Scan for the cell matching the given text and deliver its (X, Y) coordinate at center. 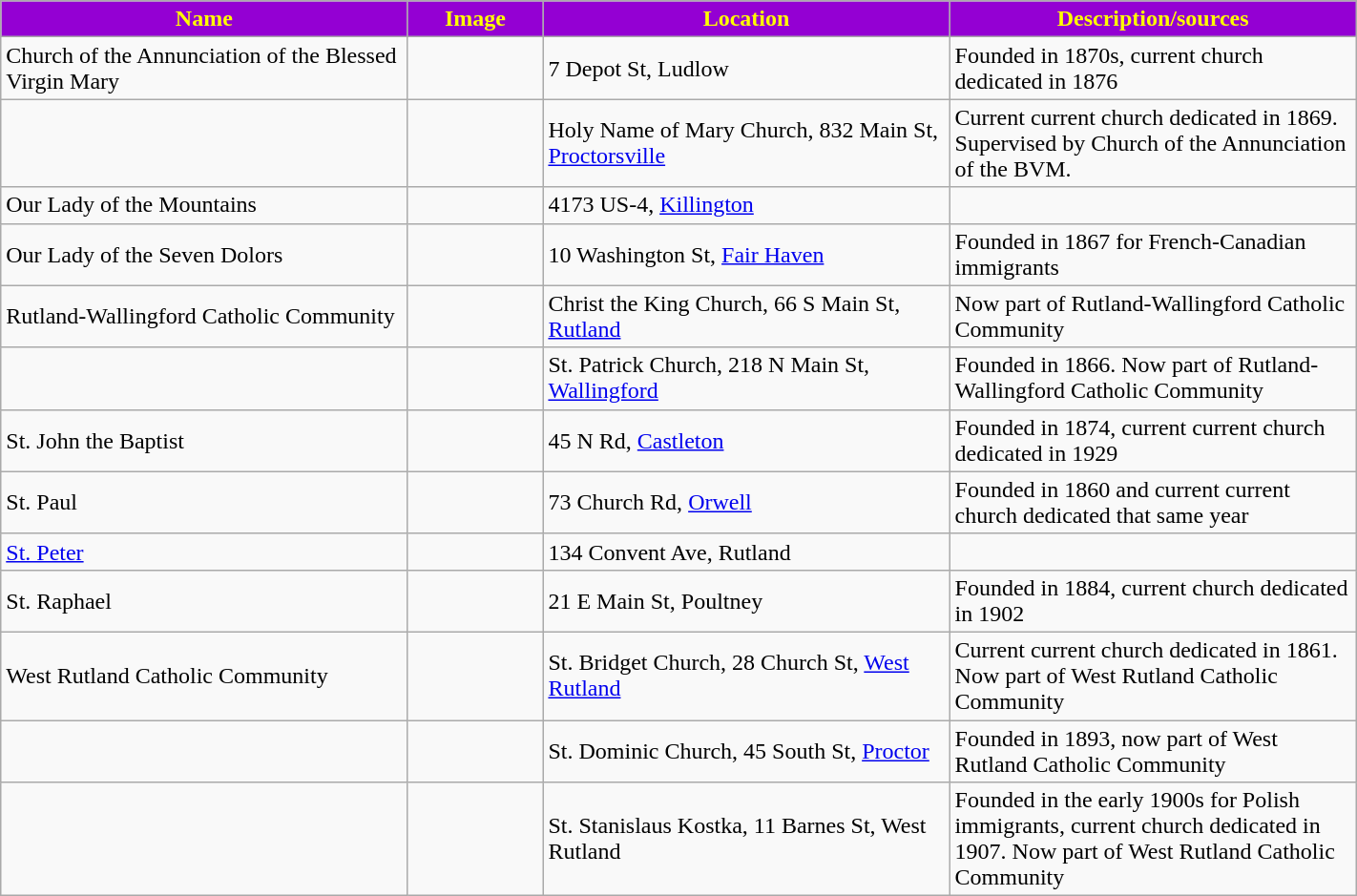
St. Stanislaus Kostka, 11 Barnes St, West Rutland (746, 840)
Image (475, 19)
St. Dominic Church, 45 South St, Proctor (746, 750)
St. Paul (204, 502)
St. Patrick Church, 218 N Main St, Wallingford (746, 378)
St. Peter (204, 552)
Founded in 1867 for French-Canadian immigrants (1153, 254)
St. Raphael (204, 601)
Now part of Rutland-Wallingford Catholic Community (1153, 317)
Current current church dedicated in 1861. Now part of West Rutland Catholic Community (1153, 676)
Founded in the early 1900s for Polish immigrants, current church dedicated in 1907. Now part of West Rutland Catholic Community (1153, 840)
Founded in 1860 and current current church dedicated that same year (1153, 502)
45 N Rd, Castleton (746, 441)
Church of the Annunciation of the Blessed Virgin Mary (204, 69)
134 Convent Ave, Rutland (746, 552)
St. Bridget Church, 28 Church St, West Rutland (746, 676)
Holy Name of Mary Church, 832 Main St, Proctorsville (746, 143)
Christ the King Church, 66 S Main St, Rutland (746, 317)
Our Lady of the Mountains (204, 205)
West Rutland Catholic Community (204, 676)
Rutland-Wallingford Catholic Community (204, 317)
Current current church dedicated in 1869. Supervised by Church of the Annunciation of the BVM. (1153, 143)
Name (204, 19)
Founded in 1874, current current church dedicated in 1929 (1153, 441)
73 Church Rd, Orwell (746, 502)
Founded in 1893, now part of West Rutland Catholic Community (1153, 750)
Founded in 1870s, current church dedicated in 1876 (1153, 69)
21 E Main St, Poultney (746, 601)
Founded in 1866. Now part of Rutland-Wallingford Catholic Community (1153, 378)
4173 US-4, Killington (746, 205)
Location (746, 19)
Description/sources (1153, 19)
St. John the Baptist (204, 441)
Our Lady of the Seven Dolors (204, 254)
7 Depot St, Ludlow (746, 69)
10 Washington St, Fair Haven (746, 254)
Founded in 1884, current church dedicated in 1902 (1153, 601)
